Return the [x, y] coordinate for the center point of the cell that contains the specified text.  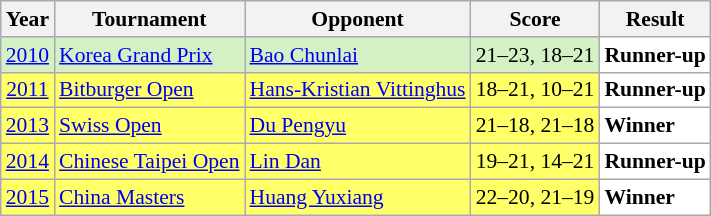
Huang Yuxiang [357, 197]
Swiss Open [149, 126]
Tournament [149, 19]
2011 [28, 90]
22–20, 21–19 [536, 197]
Du Pengyu [357, 126]
Lin Dan [357, 162]
Score [536, 19]
Hans-Kristian Vittinghus [357, 90]
China Masters [149, 197]
2010 [28, 55]
Bao Chunlai [357, 55]
Chinese Taipei Open [149, 162]
Opponent [357, 19]
Bitburger Open [149, 90]
21–23, 18–21 [536, 55]
19–21, 14–21 [536, 162]
2015 [28, 197]
Korea Grand Prix [149, 55]
18–21, 10–21 [536, 90]
Year [28, 19]
21–18, 21–18 [536, 126]
Result [654, 19]
2013 [28, 126]
2014 [28, 162]
